Detect which cell encompasses the target text, then output its [x, y] center coordinate. 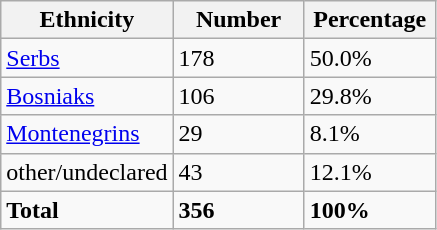
8.1% [370, 134]
178 [238, 58]
29 [238, 134]
Ethnicity [87, 20]
12.1% [370, 172]
Montenegrins [87, 134]
29.8% [370, 96]
106 [238, 96]
50.0% [370, 58]
Serbs [87, 58]
43 [238, 172]
Number [238, 20]
Total [87, 210]
other/undeclared [87, 172]
100% [370, 210]
Percentage [370, 20]
356 [238, 210]
Bosniaks [87, 96]
